Output the (x, y) coordinate of the center of the cell containing the given text.  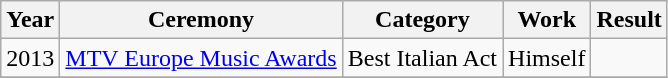
Best Italian Act (422, 58)
Year (30, 20)
Himself (547, 58)
Category (422, 20)
Result (629, 20)
Work (547, 20)
Ceremony (201, 20)
MTV Europe Music Awards (201, 58)
2013 (30, 58)
